For the text-containing cell, return its midpoint in [x, y] coordinate format. 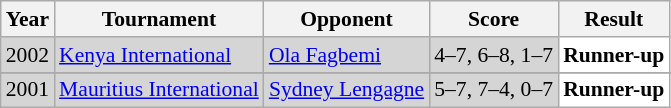
5–7, 7–4, 0–7 [494, 90]
Tournament [159, 19]
Score [494, 19]
Kenya International [159, 55]
2002 [28, 55]
2001 [28, 90]
Mauritius International [159, 90]
Ola Fagbemi [346, 55]
4–7, 6–8, 1–7 [494, 55]
Result [614, 19]
Opponent [346, 19]
Year [28, 19]
Sydney Lengagne [346, 90]
